Return the [x, y] coordinate for the center point of the cell that contains the specified text.  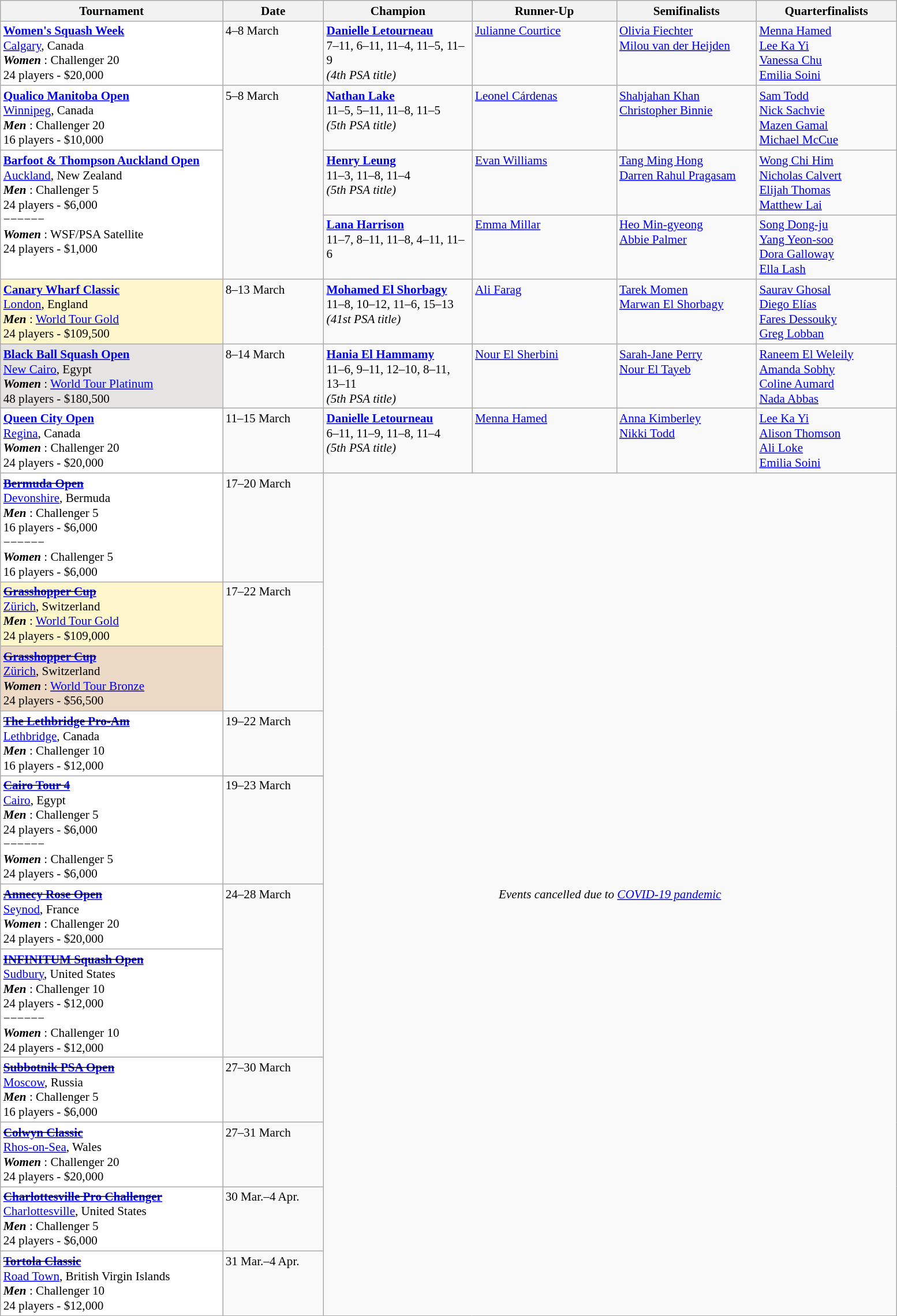
24–28 March [274, 971]
Menna Hamed [544, 441]
Mohamed El Shorbagy11–8, 10–12, 11–6, 15–13(41st PSA title) [398, 312]
5–8 March [274, 182]
Queen City Open Regina, Canada Women : Challenger 2024 players - $20,000 [112, 441]
8–13 March [274, 312]
Grasshopper Cup Zürich, Switzerland Men : World Tour Gold24 players - $109,000 [112, 614]
Song Dong-ju Yang Yeon-soo Dora Galloway Ella Lash [826, 247]
27–31 March [274, 1154]
4–8 March [274, 53]
Charlottesville Pro Challenger Charlottesville, United States Men : Challenger 524 players - $6,000 [112, 1219]
Canary Wharf Classic London, England Men : World Tour Gold24 players - $109,500 [112, 312]
Cairo Tour 4 Cairo, Egypt Men : Challenger 524 players - $6,000−−−−−− Women : Challenger 524 players - $6,000 [112, 830]
Events cancelled due to COVID-19 pandemic [610, 894]
Danielle Letourneau7–11, 6–11, 11–4, 11–5, 11–9(4th PSA title) [398, 53]
The Lethbridge Pro-Am Lethbridge, Canada Men : Challenger 1016 players - $12,000 [112, 743]
Grasshopper Cup Zürich, Switzerland Women : World Tour Bronze24 players - $56,500 [112, 678]
Bermuda Open Devonshire, Bermuda Men : Challenger 516 players - $6,000−−−−−− Women : Challenger 516 players - $6,000 [112, 527]
31 Mar.–4 Apr. [274, 1284]
Subbotnik PSA Open Moscow, Russia Men : Challenger 516 players - $6,000 [112, 1090]
Champion [398, 10]
19–22 March [274, 743]
Tang Ming Hong Darren Rahul Pragasam [686, 182]
Runner-Up [544, 10]
Anna Kimberley Nikki Todd [686, 441]
Saurav Ghosal Diego Elías Fares Dessouky Greg Lobban [826, 312]
Olivia Fiechter Milou van der Heijden [686, 53]
11–15 March [274, 441]
Tarek Momen Marwan El Shorbagy [686, 312]
Wong Chi Him Nicholas Calvert Elijah Thomas Matthew Lai [826, 182]
Semifinalists [686, 10]
Sarah-Jane Perry Nour El Tayeb [686, 376]
30 Mar.–4 Apr. [274, 1219]
Qualico Manitoba Open Winnipeg, Canada Men : Challenger 2016 players - $10,000 [112, 118]
Julianne Courtice [544, 53]
Leonel Cárdenas [544, 118]
INFINITUM Squash Open Sudbury, United States Men : Challenger 1024 players - $12,000−−−−−− Women : Challenger 1024 players - $12,000 [112, 1003]
Tournament [112, 10]
Date [274, 10]
Nour El Sherbini [544, 376]
Barfoot & Thompson Auckland Open Auckland, New Zealand Men : Challenger 524 players - $6,000−−−−−− Women : WSF/PSA Satellite24 players - $1,000 [112, 215]
Black Ball Squash Open New Cairo, Egypt Women : World Tour Platinum48 players - $180,500 [112, 376]
17–22 March [274, 646]
Lana Harrison11–7, 8–11, 11–8, 4–11, 11–6 [398, 247]
Raneem El Weleily Amanda Sobhy Coline Aumard Nada Abbas [826, 376]
Ali Farag [544, 312]
8–14 March [274, 376]
Women's Squash Week Calgary, Canada Women : Challenger 2024 players - $20,000 [112, 53]
Danielle Letourneau6–11, 11–9, 11–8, 11–4(5th PSA title) [398, 441]
Nathan Lake11–5, 5–11, 11–8, 11–5(5th PSA title) [398, 118]
Emma Millar [544, 247]
Quarterfinalists [826, 10]
Lee Ka Yi Alison Thomson Ali Loke Emilia Soini [826, 441]
Hania El Hammamy11–6, 9–11, 12–10, 8–11, 13–11(5th PSA title) [398, 376]
19–23 March [274, 830]
Annecy Rose Open Seynod, France Women : Challenger 2024 players - $20,000 [112, 917]
Tortola Classic Road Town, British Virgin Islands Men : Challenger 1024 players - $12,000 [112, 1284]
Sam Todd Nick Sachvie Mazen Gamal Michael McCue [826, 118]
Colwyn Classic Rhos-on-Sea, Wales Women : Challenger 2024 players - $20,000 [112, 1154]
17–20 March [274, 527]
27–30 March [274, 1090]
Shahjahan Khan Christopher Binnie [686, 118]
Evan Williams [544, 182]
Henry Leung11–3, 11–8, 11–4(5th PSA title) [398, 182]
Heo Min-gyeong Abbie Palmer [686, 247]
Menna Hamed Lee Ka Yi Vanessa Chu Emilia Soini [826, 53]
